Return (X, Y) of the center of cell containing provided text 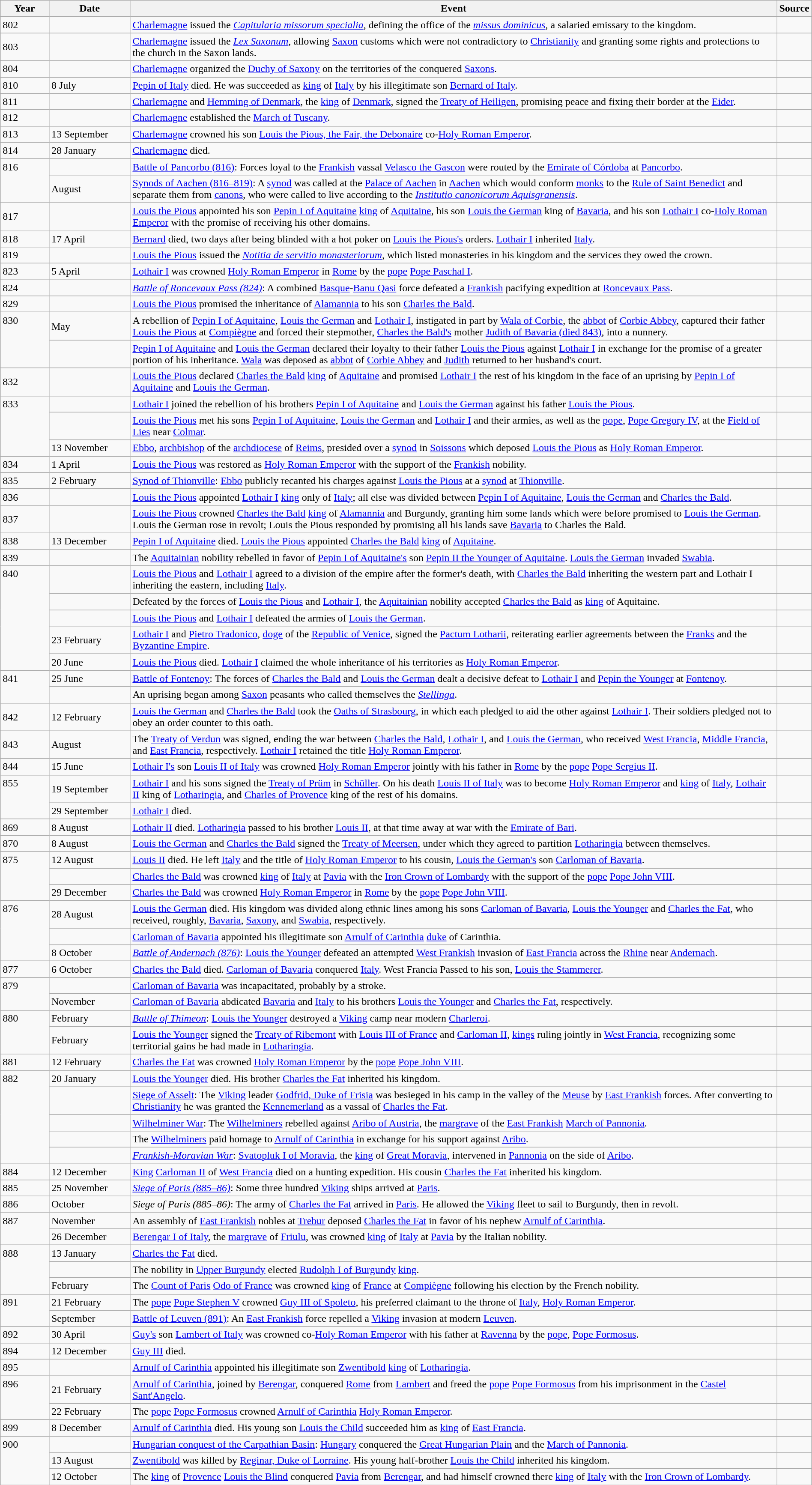
Date (89, 9)
810 (25, 85)
6 October (89, 969)
835 (25, 481)
Carloman of Bavaria was incapacitated, probably by a stroke. (454, 986)
Bernard died, two days after being blinded with a hot poker on Louis the Pious's orders. Lothair I inherited Italy. (454, 239)
17 April (89, 239)
October (89, 1204)
29 September (89, 811)
882 (25, 1117)
870 (25, 843)
King Carloman II of West Francia died on a hunting expedition. His cousin Charles the Fat inherited his kingdom. (454, 1171)
Ebbo, archbishop of the archdiocese of Reims, presided over a synod in Soissons which deposed Louis the Pious as Holy Roman Emperor. (454, 448)
Guy III died. (454, 1351)
Siege of Paris (885–86): The army of Charles the Fat arrived in Paris. He allowed the Viking fleet to sail to Burgundy, then in revolt. (454, 1204)
30 April (89, 1335)
899 (25, 1428)
Guy's son Lambert of Italy was crowned co-Holy Roman Emperor with his father at Ravenna by the pope, Pope Formosus. (454, 1335)
Synod of Thionville: Ebbo publicly recanted his charges against Louis the Pious at a synod at Thionville. (454, 481)
Louis the Younger died. His brother Charles the Fat inherited his kingdom. (454, 1079)
Year (25, 9)
896 (25, 1397)
23 February (89, 640)
Charlemagne organized the Duchy of Saxony on the territories of the conquered Saxons. (454, 69)
Louis the Pious was restored as Holy Roman Emperor with the support of the Frankish nobility. (454, 464)
869 (25, 827)
13 August (89, 1461)
Charlemagne established the March of Tuscany. (454, 118)
839 (25, 557)
823 (25, 272)
Pepin I of Aquitaine died. Louis the Pious appointed Charles the Bald king of Aquitaine. (454, 541)
Battle of Roncevaux Pass (824): A combined Basque-Banu Qasi force defeated a Frankish pacifying expedition at Roncevaux Pass. (454, 288)
900 (25, 1460)
Siege of Paris (885–86): Some three hundred Viking ships arrived at Paris. (454, 1188)
830 (25, 340)
The pope Pope Formosus crowned Arnulf of Carinthia Holy Roman Emperor. (454, 1411)
832 (25, 382)
The Count of Paris Odo of France was crowned king of France at Compiègne following his election by the French nobility. (454, 1286)
May (89, 326)
The Wilhelminers paid homage to Arnulf of Carinthia in exchange for his support against Aribo. (454, 1139)
880 (25, 1032)
An uprising began among Saxon peasants who called themselves the Stellinga. (454, 695)
844 (25, 767)
Berengar I of Italy, the margrave of Friulu, was crowned king of Italy at Pavia by the Italian nobility. (454, 1237)
28 January (89, 150)
881 (25, 1062)
886 (25, 1204)
Pepin of Italy died. He was succeeded as king of Italy by his illegitimate son Bernard of Italy. (454, 85)
Battle of Fontenoy: The forces of Charles the Bald and Louis the German dealt a decisive defeat to Lothair I and Pepin the Younger at Fontenoy. (454, 678)
891 (25, 1310)
Charles the Fat died. (454, 1253)
803 (25, 47)
September (89, 1318)
838 (25, 541)
834 (25, 464)
811 (25, 102)
Lothair I died. (454, 811)
2 February (89, 481)
818 (25, 239)
Battle of Andernach (876): Louis the Younger defeated an attempted West Frankish invasion of East Francia across the Rhine near Andernach. (454, 953)
Lothair I was crowned Holy Roman Emperor in Rome by the pope Pope Paschal I. (454, 272)
892 (25, 1335)
Charlemagne died. (454, 150)
840 (25, 618)
22 February (89, 1411)
The pope Pope Stephen V crowned Guy III of Spoleto, his preferred claimant to the throne of Italy, Holy Roman Emperor. (454, 1302)
5 April (89, 272)
Charles the Bald was crowned king of Italy at Pavia with the Iron Crown of Lombardy with the support of the pope Pope John VIII. (454, 876)
13 September (89, 134)
837 (25, 519)
Zwentibold was killed by Reginar, Duke of Lorraine. His young half-brother Louis the Child inherited his kingdom. (454, 1461)
888 (25, 1270)
Hungarian conquest of the Carpathian Basin: Hungary conquered the Great Hungarian Plain and the March of Pannonia. (454, 1444)
8 December (89, 1428)
12 October (89, 1477)
Louis the German and Charles the Bald signed the Treaty of Meersen, under which they agreed to partition Lotharingia between themselves. (454, 843)
Lothair II died. Lotharingia passed to his brother Louis II, at that time away at war with the Emirate of Bari. (454, 827)
20 June (89, 662)
Charlemagne and Hemming of Denmark, the king of Denmark, signed the Treaty of Heiligen, promising peace and fixing their border at the Eider. (454, 102)
884 (25, 1171)
843 (25, 744)
816 (25, 181)
Battle of Thimeon: Louis the Younger destroyed a Viking camp near modern Charleroi. (454, 1018)
842 (25, 717)
Louis II died. He left Italy and the title of Holy Roman Emperor to his cousin, Louis the German's son Carloman of Bavaria. (454, 860)
12 August (89, 860)
Charlemagne crowned his son Louis the Pious, the Fair, the Debonaire co-Holy Roman Emperor. (454, 134)
Wilhelminer War: The Wilhelminers rebelled against Aribo of Austria, the margrave of the East Frankish March of Pannonia. (454, 1123)
Arnulf of Carinthia appointed his illegitimate son Zwentibold king of Lotharingia. (454, 1367)
885 (25, 1188)
Charles the Bald was crowned Holy Roman Emperor in Rome by the pope Pope John VIII. (454, 893)
Louis the Pious and Lothair I defeated the armies of Louis the German. (454, 618)
829 (25, 304)
894 (25, 1351)
876 (25, 931)
26 December (89, 1237)
The Aquitainian nobility rebelled in favor of Pepin I of Aquitaine's son Pepin II the Younger of Aquitaine. Louis the German invaded Swabia. (454, 557)
Source (794, 9)
812 (25, 118)
802 (25, 25)
Louis the Pious promised the inheritance of Alamannia to his son Charles the Bald. (454, 304)
8 October (89, 953)
875 (25, 876)
1 April (89, 464)
Arnulf of Carinthia died. His young son Louis the Child succeeded him as king of East Francia. (454, 1428)
Charles the Bald died. Carloman of Bavaria conquered Italy. West Francia Passed to his son, Louis the Stammerer. (454, 969)
20 January (89, 1079)
804 (25, 69)
28 August (89, 915)
13 December (89, 541)
Louis the Pious appointed Lothair I king only of Italy; all else was divided between Pepin I of Aquitaine, Louis the German and Charles the Bald. (454, 497)
887 (25, 1229)
25 November (89, 1188)
813 (25, 134)
855 (25, 797)
836 (25, 497)
817 (25, 217)
Charlemagne issued the Capitularia missorum specialia, defining the office of the missus dominicus, a salaried emissary to the kingdom. (454, 25)
879 (25, 994)
Lothair I joined the rebellion of his brothers Pepin I of Aquitaine and Louis the German against his father Louis the Pious. (454, 404)
An assembly of East Frankish nobles at Trebur deposed Charles the Fat in favor of his nephew Arnulf of Carinthia. (454, 1221)
Frankish-Moravian War: Svatopluk I of Moravia, the king of Great Moravia, intervened in Pannonia on the side of Aribo. (454, 1155)
Battle of Pancorbo (816): Forces loyal to the Frankish vassal Velasco the Gascon were routed by the Emirate of Córdoba at Pancorbo. (454, 167)
13 January (89, 1253)
The nobility in Upper Burgundy elected Rudolph I of Burgundy king. (454, 1270)
15 June (89, 767)
19 September (89, 789)
Defeated by the forces of Louis the Pious and Lothair I, the Aquitainian nobility accepted Charles the Bald as king of Aquitaine. (454, 602)
13 November (89, 448)
833 (25, 426)
Louis the Pious issued the Notitia de servitio monasteriorum, which listed monasteries in his kingdom and the services they owed the crown. (454, 255)
824 (25, 288)
29 December (89, 893)
Event (454, 9)
814 (25, 150)
877 (25, 969)
Lothair I's son Louis II of Italy was crowned Holy Roman Emperor jointly with his father in Rome by the pope Pope Sergius II. (454, 767)
Battle of Leuven (891): An East Frankish force repelled a Viking invasion at modern Leuven. (454, 1318)
841 (25, 687)
Carloman of Bavaria appointed his illegitimate son Arnulf of Carinthia duke of Carinthia. (454, 937)
8 July (89, 85)
Carloman of Bavaria abdicated Bavaria and Italy to his brothers Louis the Younger and Charles the Fat, respectively. (454, 1002)
Charles the Fat was crowned Holy Roman Emperor by the pope Pope John VIII. (454, 1062)
Louis the Pious died. Lothair I claimed the whole inheritance of his territories as Holy Roman Emperor. (454, 662)
819 (25, 255)
895 (25, 1367)
The king of Provence Louis the Blind conquered Pavia from Berengar, and had himself crowned there king of Italy with the Iron Crown of Lombardy. (454, 1477)
25 June (89, 678)
